Search for the cell housing the specified text and yield its (x, y) center coordinate. 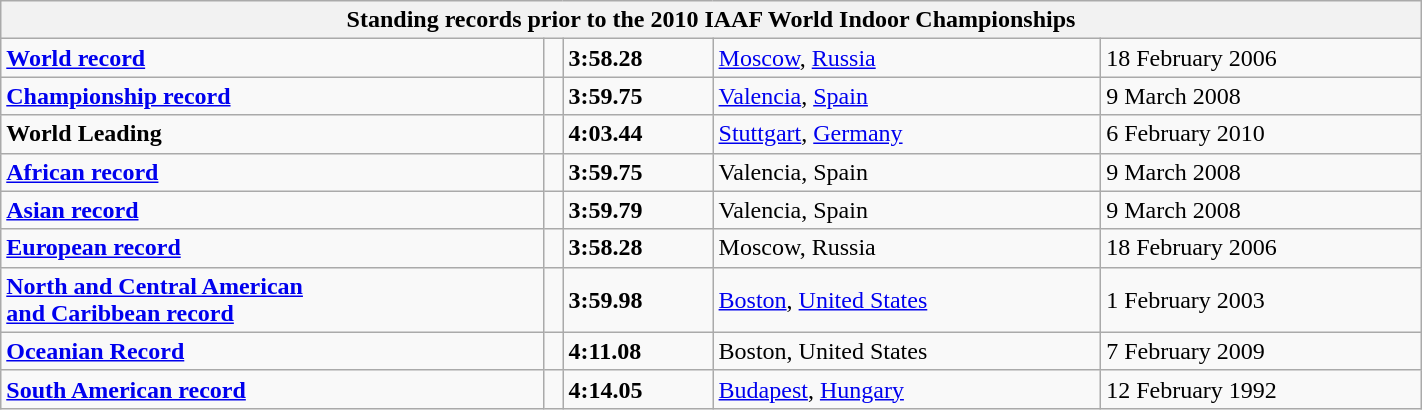
Budapest, Hungary (907, 389)
World Leading (272, 134)
European record (272, 248)
World record (272, 58)
North and Central American and Caribbean record (272, 300)
3:59.79 (638, 210)
Stuttgart, Germany (907, 134)
6 February 2010 (1262, 134)
African record (272, 172)
3:59.98 (638, 300)
Asian record (272, 210)
4:14.05 (638, 389)
Oceanian Record (272, 351)
South American record (272, 389)
7 February 2009 (1262, 351)
12 February 1992 (1262, 389)
Championship record (272, 96)
4:11.08 (638, 351)
4:03.44 (638, 134)
Standing records prior to the 2010 IAAF World Indoor Championships (711, 20)
1 February 2003 (1262, 300)
